Output the [X, Y] coordinate of the center of the cell containing the given text.  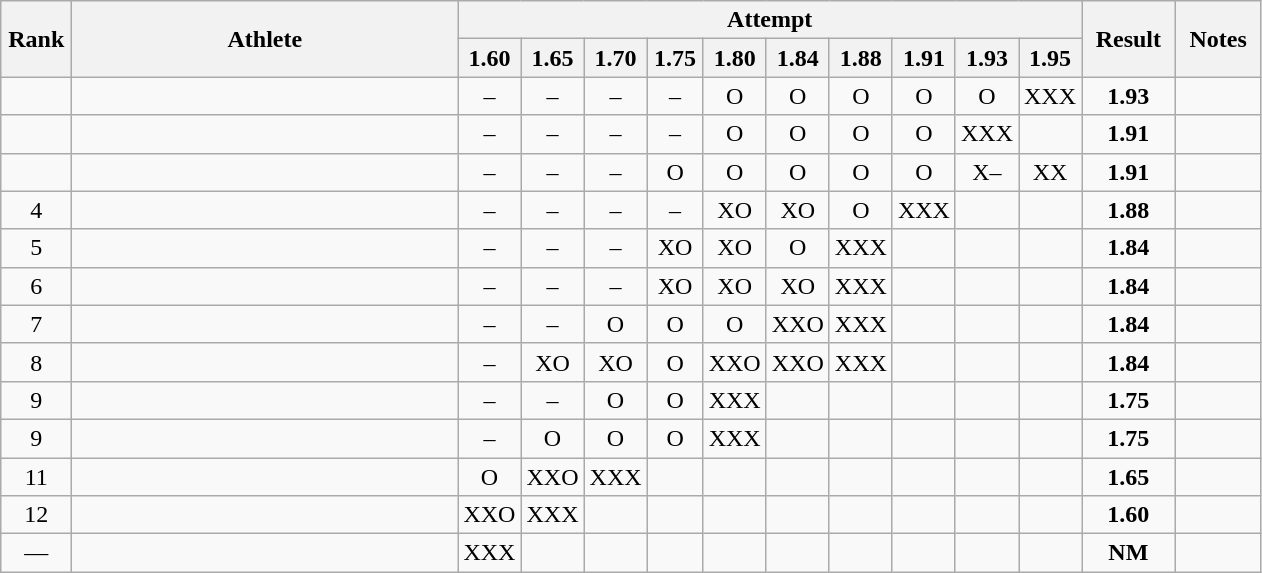
1.70 [616, 58]
Attempt [770, 20]
7 [36, 324]
Result [1129, 39]
NM [1129, 553]
— [36, 553]
Rank [36, 39]
Notes [1218, 39]
4 [36, 210]
1.95 [1050, 58]
8 [36, 362]
1.80 [734, 58]
12 [36, 515]
6 [36, 286]
11 [36, 477]
XX [1050, 172]
Athlete [265, 39]
5 [36, 248]
X– [986, 172]
